Return (x, y) of the center of cell containing provided text 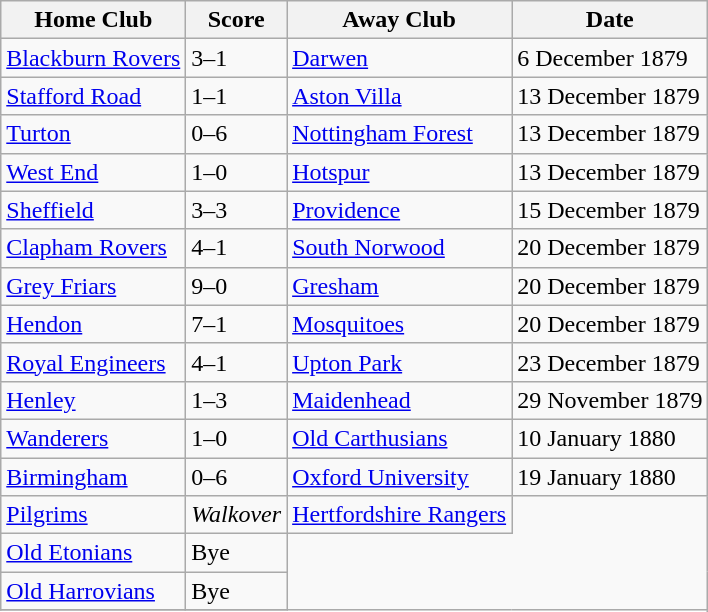
6 December 1879 (610, 58)
10 January 1880 (610, 438)
Maidenhead (400, 400)
Nottingham Forest (400, 134)
Home Club (94, 20)
Oxford University (400, 477)
South Norwood (400, 248)
9–0 (236, 286)
15 December 1879 (610, 210)
Score (236, 20)
7–1 (236, 324)
Stafford Road (94, 96)
1–3 (236, 400)
Aston Villa (400, 96)
Old Harrovians (94, 591)
Upton Park (400, 362)
Turton (94, 134)
Hertfordshire Rangers (400, 515)
Birmingham (94, 477)
Mosquitoes (400, 324)
29 November 1879 (610, 400)
Walkover (236, 515)
3–3 (236, 210)
Clapham Rovers (94, 248)
23 December 1879 (610, 362)
1–1 (236, 96)
Date (610, 20)
Old Etonians (94, 553)
Blackburn Rovers (94, 58)
Hendon (94, 324)
3–1 (236, 58)
Gresham (400, 286)
Hotspur (400, 172)
Providence (400, 210)
Wanderers (94, 438)
Old Carthusians (400, 438)
Darwen (400, 58)
19 January 1880 (610, 477)
Away Club (400, 20)
Pilgrims (94, 515)
Sheffield (94, 210)
Henley (94, 400)
West End (94, 172)
Grey Friars (94, 286)
Royal Engineers (94, 362)
